Detect which cell encompasses the target text, then output its [X, Y] center coordinate. 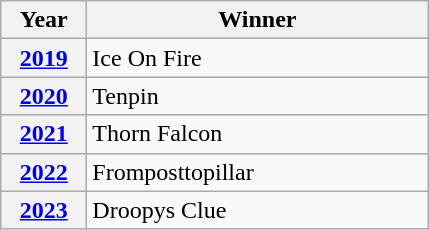
Fromposttopillar [258, 172]
Year [44, 20]
2022 [44, 172]
2023 [44, 210]
Thorn Falcon [258, 134]
2019 [44, 58]
Droopys Clue [258, 210]
2020 [44, 96]
Winner [258, 20]
Tenpin [258, 96]
2021 [44, 134]
Ice On Fire [258, 58]
